Locate the cell with the specified text and output its (X, Y) center coordinate. 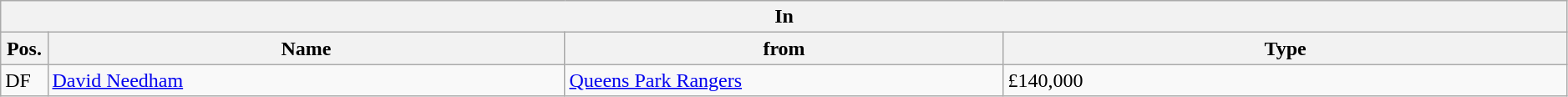
Type (1285, 48)
Pos. (24, 48)
£140,000 (1285, 80)
David Needham (306, 80)
In (784, 17)
Name (306, 48)
DF (24, 80)
from (784, 48)
Queens Park Rangers (784, 80)
